Output the [x, y] coordinate of the center of the cell containing the given text.  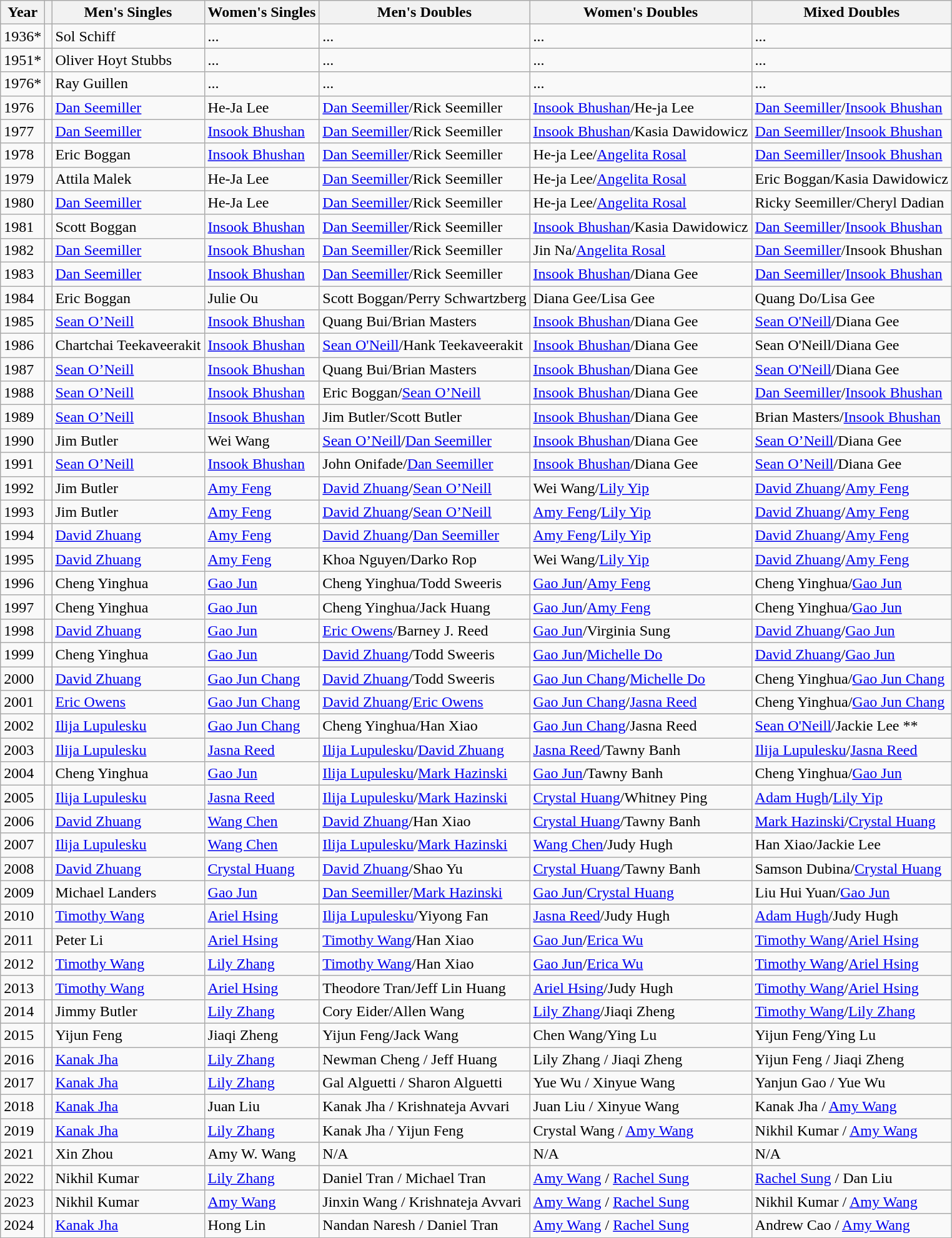
Gal Alguetti / Sharon Alguetti [425, 1083]
Samson Dubina/Crystal Huang [851, 869]
1982 [22, 250]
1951* [22, 60]
Han Xiao/Jackie Lee [851, 845]
Ilija Lupulesku/Jasna Reed [851, 750]
1977 [22, 131]
Wang Chen/Judy Hugh [641, 845]
2003 [22, 750]
Ray Guillen [128, 84]
1976 [22, 107]
1989 [22, 417]
Eric Owens/Barney J. Reed [425, 631]
Chen Wang/Ying Lu [641, 1035]
Eric Boggan/Sean O’Neill [425, 393]
1997 [22, 607]
Scott Boggan/Perry Schwartzberg [425, 298]
Wei Wang [262, 441]
1976* [22, 84]
Jim Butler/Scott Butler [425, 417]
2013 [22, 987]
Men's Doubles [425, 12]
Cheng Yinghua/Todd Sweeris [425, 583]
Jasna Reed/Tawny Banh [641, 750]
Lily Zhang/Jiaqi Zheng [641, 1011]
Cheng Yinghua/Han Xiao [425, 726]
Xin Zhou [128, 1154]
Kanak Jha / Yijun Feng [425, 1131]
1992 [22, 488]
1998 [22, 631]
Adam Hugh/Lily Yip [851, 797]
Amy Wang [262, 1202]
2007 [22, 845]
2019 [22, 1131]
Mark Hazinski/Crystal Huang [851, 821]
2014 [22, 1011]
1993 [22, 512]
1978 [22, 155]
Gao Jun/Virginia Sung [641, 631]
1984 [22, 298]
2015 [22, 1035]
Yijun Feng/Ying Lu [851, 1035]
John Onifade/Dan Seemiller [425, 464]
Rachel Sung / Dan Liu [851, 1178]
Cheng Yinghua/Jack Huang [425, 607]
Crystal Wang / Amy Wang [641, 1131]
1991 [22, 464]
Sean O’Neill/Dan Seemiller [425, 441]
Gao Jun Chang/Michelle Do [641, 678]
2017 [22, 1083]
2012 [22, 964]
Diana Gee/Lisa Gee [641, 298]
1996 [22, 583]
Year [22, 12]
Cory Eider/Allen Wang [425, 1011]
Oliver Hoyt Stubbs [128, 60]
1995 [22, 559]
Hong Lin [262, 1226]
Juan Liu / Xinyue Wang [641, 1107]
Insook Bhushan/He-ja Lee [641, 107]
Jasna Reed/Judy Hugh [641, 916]
Brian Masters/Insook Bhushan [851, 417]
David Zhuang/Eric Owens [425, 702]
2024 [22, 1226]
Daniel Tran / Michael Tran [425, 1178]
Gao Jun/Crystal Huang [641, 892]
Sean O'Neill/Hank Teekaveerakit [425, 346]
David Zhuang/Han Xiao [425, 821]
2016 [22, 1059]
Michael Landers [128, 892]
Yue Wu / Xinyue Wang [641, 1083]
2009 [22, 892]
Dan Seemiller/Mark Hazinski [425, 892]
1983 [22, 274]
Adam Hugh/Judy Hugh [851, 916]
Mixed Doubles [851, 12]
Kanak Jha / Krishnateja Avvari [425, 1107]
2011 [22, 940]
1936* [22, 36]
Men's Singles [128, 12]
Ricky Seemiller/Cheryl Dadian [851, 202]
1999 [22, 654]
2018 [22, 1107]
Ilija Lupulesku/David Zhuang [425, 750]
Yijun Feng [128, 1035]
1981 [22, 226]
2001 [22, 702]
Sean O'Neill/Jackie Lee ** [851, 726]
Jin Na/Angelita Rosal [641, 250]
Crystal Huang [262, 869]
Women's Doubles [641, 12]
Nandan Naresh / Daniel Tran [425, 1226]
Quang Do/Lisa Gee [851, 298]
Women's Singles [262, 12]
2000 [22, 678]
Eric Owens [128, 702]
Yijun Feng / Jiaqi Zheng [851, 1059]
Andrew Cao / Amy Wang [851, 1226]
Yanjun Gao / Yue Wu [851, 1083]
Liu Hui Yuan/Gao Jun [851, 892]
2004 [22, 774]
Jiaqi Zheng [262, 1035]
Peter Li [128, 940]
Yijun Feng/Jack Wang [425, 1035]
Kanak Jha / Amy Wang [851, 1107]
1979 [22, 179]
2010 [22, 916]
Gao Jun/Michelle Do [641, 654]
2022 [22, 1178]
2008 [22, 869]
Crystal Huang/Whitney Ping [641, 797]
1990 [22, 441]
Newman Cheng / Jeff Huang [425, 1059]
1980 [22, 202]
Eric Boggan/Kasia Dawidowicz [851, 179]
Sol Schiff [128, 36]
Jinxin Wang / Krishnateja Avvari [425, 1202]
Ariel Hsing/Judy Hugh [641, 987]
Khoa Nguyen/Darko Rop [425, 559]
Amy W. Wang [262, 1154]
Ilija Lupulesku/Yiyong Fan [425, 916]
2021 [22, 1154]
David Zhuang/Shao Yu [425, 869]
1985 [22, 322]
2002 [22, 726]
Juan Liu [262, 1107]
1988 [22, 393]
Jimmy Butler [128, 1011]
2006 [22, 821]
1987 [22, 369]
David Zhuang/Dan Seemiller [425, 536]
1994 [22, 536]
Chartchai Teekaveerakit [128, 346]
Gao Jun/Tawny Banh [641, 774]
Theodore Tran/Jeff Lin Huang [425, 987]
Scott Boggan [128, 226]
Timothy Wang/Lily Zhang [851, 1011]
Lily Zhang / Jiaqi Zheng [641, 1059]
Attila Malek [128, 179]
1986 [22, 346]
2023 [22, 1202]
2005 [22, 797]
Julie Ou [262, 298]
